For the text-containing cell, return its midpoint in [X, Y] coordinate format. 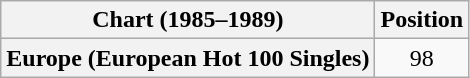
Europe (European Hot 100 Singles) [188, 58]
98 [422, 58]
Chart (1985–1989) [188, 20]
Position [422, 20]
